Provide the [x, y] coordinate of the cell's center where the given text is located.  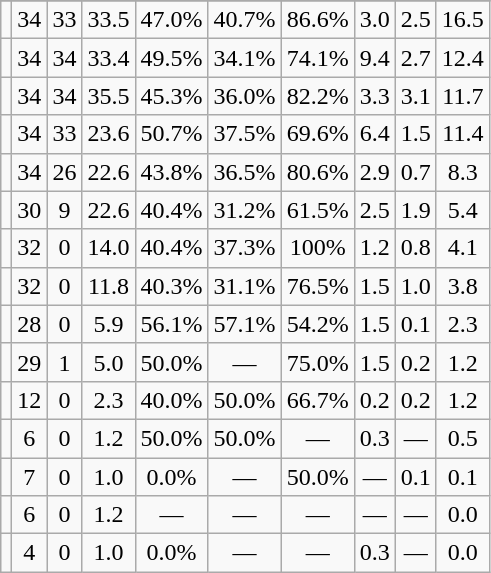
40.3% [172, 286]
30 [30, 210]
5.0 [108, 362]
35.5 [108, 96]
45.3% [172, 96]
40.0% [172, 400]
75.0% [318, 362]
61.5% [318, 210]
12 [30, 400]
37.3% [244, 248]
28 [30, 324]
0.5 [462, 438]
2.9 [374, 172]
9.4 [374, 58]
8.3 [462, 172]
33.4 [108, 58]
14.0 [108, 248]
80.6% [318, 172]
40.7% [244, 20]
56.1% [172, 324]
11.8 [108, 286]
74.1% [318, 58]
16.5 [462, 20]
5.4 [462, 210]
1 [64, 362]
23.6 [108, 134]
47.0% [172, 20]
34.1% [244, 58]
7 [30, 477]
3.3 [374, 96]
36.0% [244, 96]
12.4 [462, 58]
0.7 [416, 172]
26 [64, 172]
11.4 [462, 134]
29 [30, 362]
57.1% [244, 324]
1.9 [416, 210]
100% [318, 248]
5.9 [108, 324]
82.2% [318, 96]
36.5% [244, 172]
3.8 [462, 286]
43.8% [172, 172]
4.1 [462, 248]
33.5 [108, 20]
86.6% [318, 20]
69.6% [318, 134]
37.5% [244, 134]
50.7% [172, 134]
31.1% [244, 286]
9 [64, 210]
2.7 [416, 58]
6.4 [374, 134]
54.2% [318, 324]
76.5% [318, 286]
3.1 [416, 96]
31.2% [244, 210]
4 [30, 553]
66.7% [318, 400]
11.7 [462, 96]
0.8 [416, 248]
3.0 [374, 20]
49.5% [172, 58]
